Search for the cell housing the specified text and yield its (x, y) center coordinate. 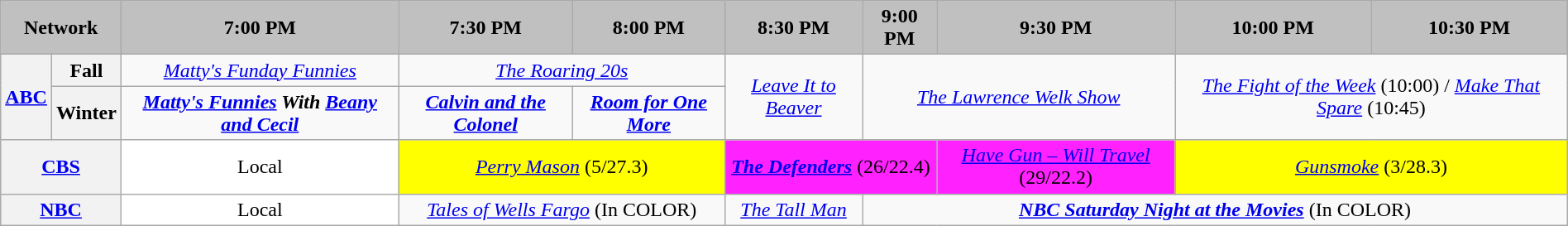
Calvin and the Colonel (485, 113)
The Defenders (26/22.4) (830, 167)
Tales of Wells Fargo (In COLOR) (562, 209)
The Fight of the Week (10:00) / Make That Spare (10:45) (1371, 98)
Perry Mason (5/27.3) (562, 167)
Have Gun – Will Travel (29/22.2) (1056, 167)
The Roaring 20s (562, 70)
Leave It to Beaver (793, 98)
Network (61, 28)
Fall (86, 70)
Room for One More (648, 113)
10:00 PM (1274, 28)
8:00 PM (648, 28)
ABC (26, 98)
NBC Saturday Night at the Movies (In COLOR) (1215, 209)
7:30 PM (485, 28)
8:30 PM (793, 28)
Matty's Funday Funnies (260, 70)
NBC (61, 209)
CBS (61, 167)
10:30 PM (1469, 28)
Gunsmoke (3/28.3) (1371, 167)
9:30 PM (1056, 28)
The Tall Man (793, 209)
The Lawrence Welk Show (1019, 98)
Winter (86, 113)
9:00 PM (900, 28)
7:00 PM (260, 28)
Matty's Funnies With Beany and Cecil (260, 113)
